From the cell containing the given text, extract its center point as [X, Y] coordinate. 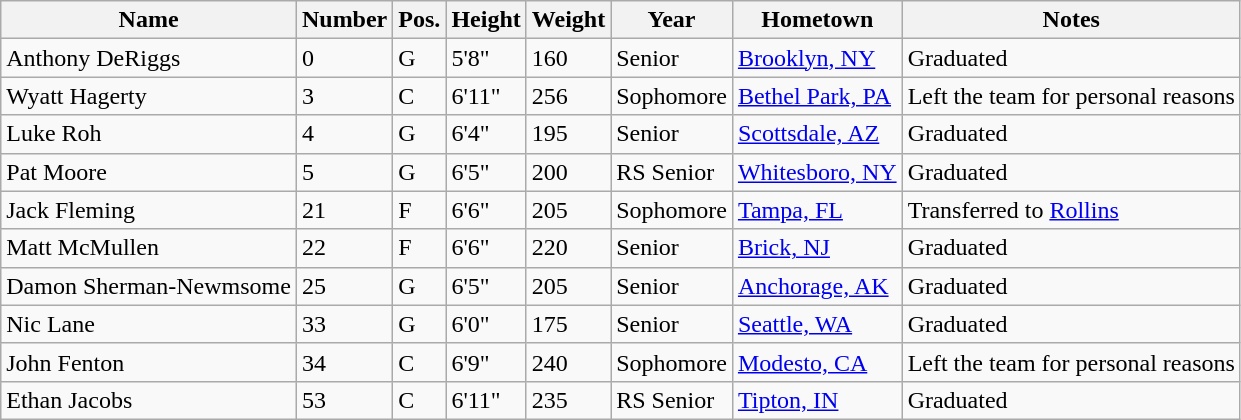
200 [568, 172]
6'9" [486, 362]
Modesto, CA [817, 362]
Number [344, 20]
Brooklyn, NY [817, 58]
Hometown [817, 20]
Ethan Jacobs [149, 400]
Damon Sherman-Newmsome [149, 286]
Scottsdale, AZ [817, 134]
256 [568, 96]
Tipton, IN [817, 400]
Tampa, FL [817, 210]
Brick, NJ [817, 248]
Wyatt Hagerty [149, 96]
Anthony DeRiggs [149, 58]
240 [568, 362]
Height [486, 20]
33 [344, 324]
235 [568, 400]
5 [344, 172]
Nic Lane [149, 324]
Weight [568, 20]
175 [568, 324]
John Fenton [149, 362]
25 [344, 286]
4 [344, 134]
Transferred to Rollins [1071, 210]
21 [344, 210]
6'0" [486, 324]
195 [568, 134]
0 [344, 58]
Whitesboro, NY [817, 172]
Bethel Park, PA [817, 96]
Pos. [420, 20]
Matt McMullen [149, 248]
5'8" [486, 58]
160 [568, 58]
220 [568, 248]
Luke Roh [149, 134]
Year [672, 20]
Anchorage, AK [817, 286]
6'4" [486, 134]
34 [344, 362]
Name [149, 20]
Seattle, WA [817, 324]
Notes [1071, 20]
Pat Moore [149, 172]
53 [344, 400]
22 [344, 248]
3 [344, 96]
Jack Fleming [149, 210]
